Scan for the cell matching the given text and deliver its [x, y] coordinate at center. 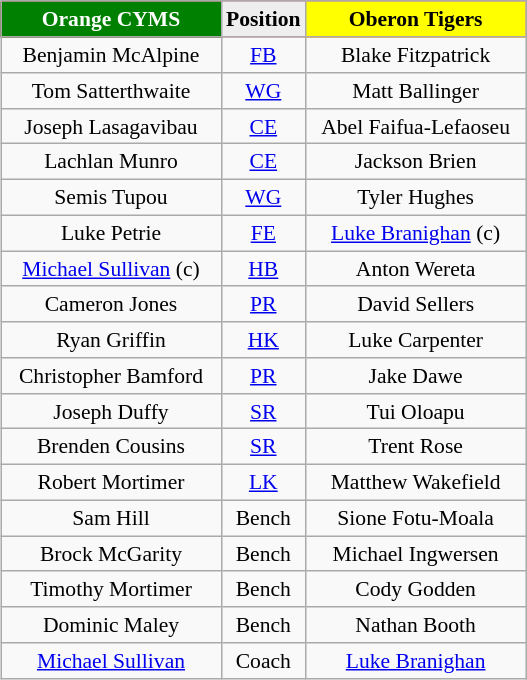
Lachlan Munro [111, 162]
Tom Satterthwaite [111, 91]
Joseph Lasagavibau [111, 126]
HB [263, 269]
Luke Carpenter [416, 340]
Trent Rose [416, 447]
Jackson Brien [416, 162]
HK [263, 340]
Cameron Jones [111, 304]
Luke Branighan [416, 661]
Oberon Tigers [416, 19]
FE [263, 233]
Luke Petrie [111, 233]
FB [263, 55]
Tui Oloapu [416, 411]
David Sellers [416, 304]
Anton Wereta [416, 269]
LK [263, 482]
Luke Branighan (c) [416, 233]
Matt Ballinger [416, 91]
Matthew Wakefield [416, 482]
Abel Faifua-Lefaoseu [416, 126]
Cody Godden [416, 589]
Dominic Maley [111, 625]
Ryan Griffin [111, 340]
Christopher Bamford [111, 376]
Jake Dawe [416, 376]
Sione Fotu-Moala [416, 518]
Joseph Duffy [111, 411]
Nathan Booth [416, 625]
Brenden Cousins [111, 447]
Orange CYMS [111, 19]
Coach [263, 661]
Michael Sullivan [111, 661]
Brock McGarity [111, 554]
Michael Ingwersen [416, 554]
Timothy Mortimer [111, 589]
Michael Sullivan (c) [111, 269]
Tyler Hughes [416, 197]
Sam Hill [111, 518]
Position [263, 19]
Robert Mortimer [111, 482]
Blake Fitzpatrick [416, 55]
Semis Tupou [111, 197]
Benjamin McAlpine [111, 55]
